From the cell containing the given text, extract its center point as (x, y) coordinate. 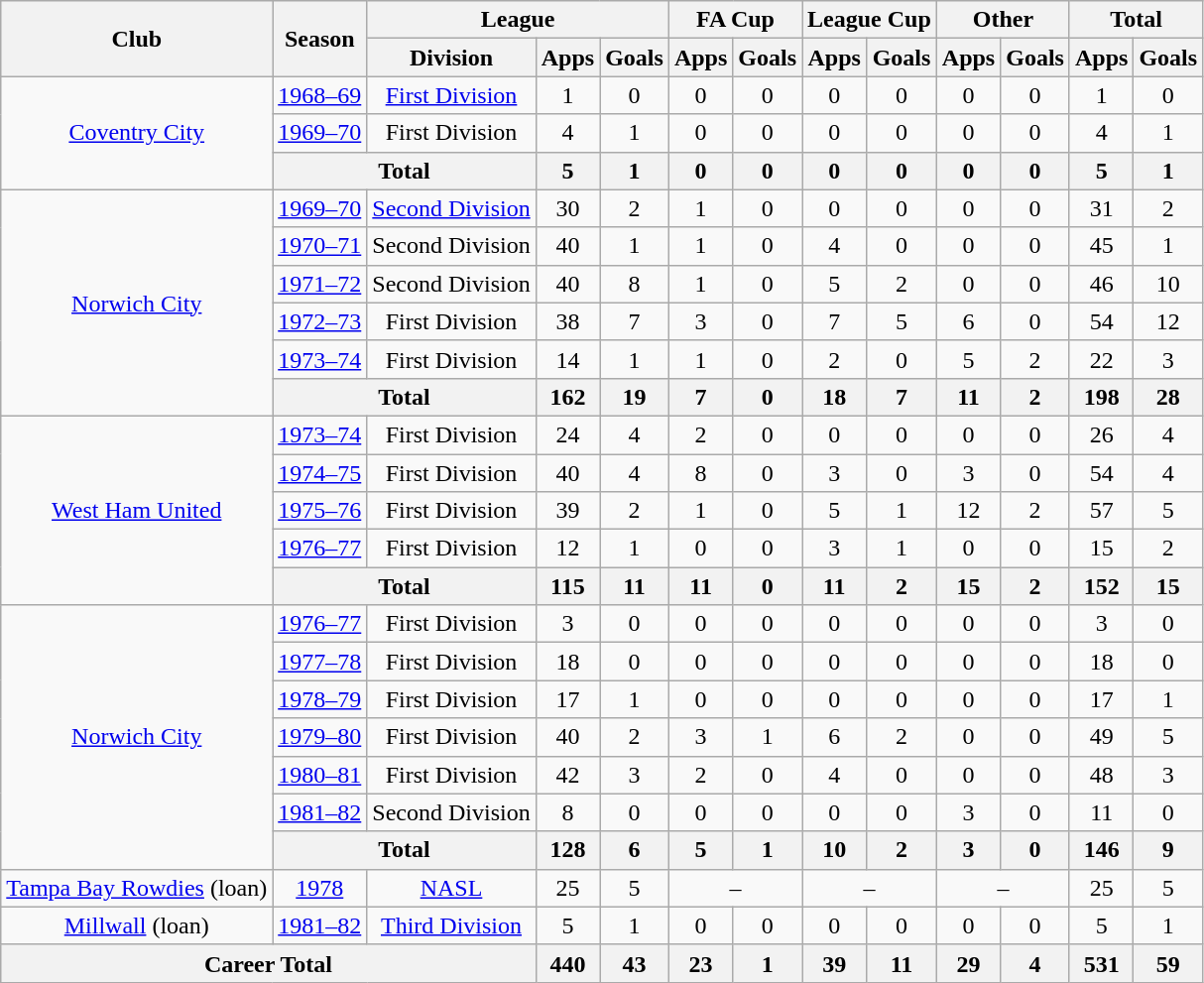
14 (567, 359)
48 (1101, 775)
28 (1168, 397)
1972–73 (319, 321)
9 (1168, 850)
Other (1003, 20)
30 (567, 208)
46 (1101, 284)
57 (1101, 511)
Millwall (loan) (137, 925)
42 (567, 775)
59 (1168, 963)
Season (319, 39)
146 (1101, 850)
Tampa Bay Rowdies (loan) (137, 888)
1978–79 (319, 699)
1968–69 (319, 95)
1978 (319, 888)
198 (1101, 397)
Third Division (451, 925)
League Cup (870, 20)
531 (1101, 963)
43 (635, 963)
162 (567, 397)
1977–78 (319, 662)
Division (451, 58)
1979–80 (319, 737)
1975–76 (319, 511)
440 (567, 963)
League (518, 20)
NASL (451, 888)
29 (968, 963)
1974–75 (319, 473)
128 (567, 850)
Club (137, 39)
24 (567, 434)
23 (700, 963)
1971–72 (319, 284)
19 (635, 397)
West Ham United (137, 510)
31 (1101, 208)
152 (1101, 586)
FA Cup (735, 20)
38 (567, 321)
115 (567, 586)
Career Total (268, 963)
49 (1101, 737)
45 (1101, 246)
Coventry City (137, 133)
26 (1101, 434)
1980–81 (319, 775)
22 (1101, 359)
1970–71 (319, 246)
